Provide the (x, y) coordinate of the cell's center where the given text is located.  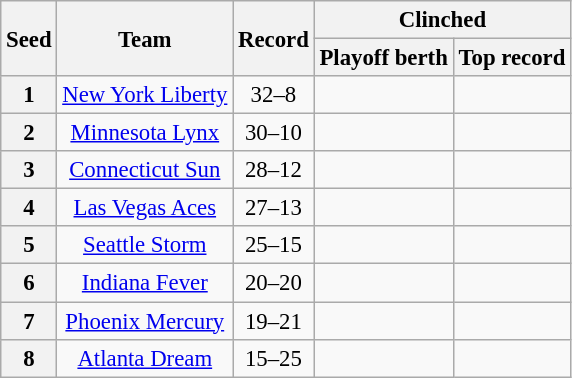
4 (29, 208)
Team (145, 38)
New York Liberty (145, 95)
6 (29, 283)
15–25 (274, 358)
Atlanta Dream (145, 358)
Seattle Storm (145, 245)
32–8 (274, 95)
20–20 (274, 283)
30–10 (274, 133)
5 (29, 245)
3 (29, 170)
Connecticut Sun (145, 170)
Minnesota Lynx (145, 133)
2 (29, 133)
Top record (512, 58)
Seed (29, 38)
Las Vegas Aces (145, 208)
7 (29, 321)
Indiana Fever (145, 283)
19–21 (274, 321)
Playoff berth (384, 58)
8 (29, 358)
Phoenix Mercury (145, 321)
1 (29, 95)
25–15 (274, 245)
Record (274, 38)
27–13 (274, 208)
28–12 (274, 170)
Clinched (442, 20)
